For the text-containing cell, return its midpoint in (X, Y) coordinate format. 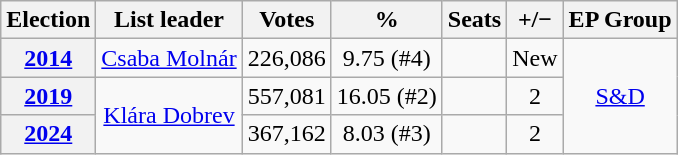
EP Group (620, 20)
+/− (535, 20)
2024 (48, 134)
367,162 (286, 134)
Seats (474, 20)
% (386, 20)
Election (48, 20)
New (535, 58)
9.75 (#4) (386, 58)
16.05 (#2) (386, 96)
8.03 (#3) (386, 134)
S&D (620, 96)
2014 (48, 58)
Klára Dobrev (169, 115)
557,081 (286, 96)
2019 (48, 96)
Csaba Molnár (169, 58)
Votes (286, 20)
List leader (169, 20)
226,086 (286, 58)
